Return [x, y] of the center of cell containing provided text 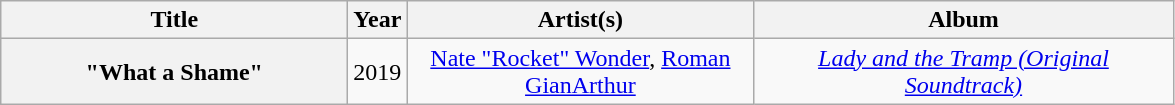
Title [174, 20]
Album [964, 20]
Year [378, 20]
Lady and the Tramp (Original Soundtrack) [964, 72]
Nate "Rocket" Wonder, Roman GianArthur [580, 72]
Artist(s) [580, 20]
"What a Shame" [174, 72]
2019 [378, 72]
